Scan for the cell matching the given text and deliver its (x, y) coordinate at center. 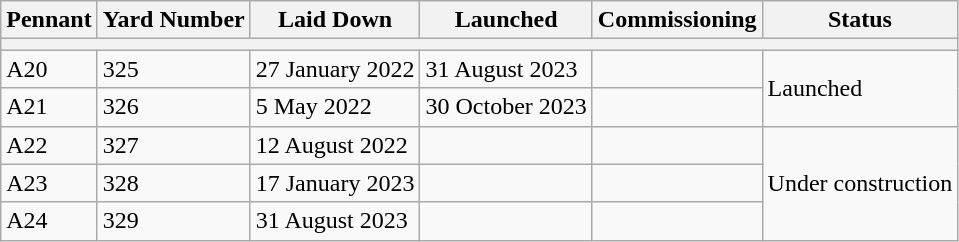
30 October 2023 (506, 107)
Commissioning (677, 20)
17 January 2023 (335, 183)
A24 (49, 221)
A21 (49, 107)
329 (174, 221)
Under construction (860, 183)
5 May 2022 (335, 107)
12 August 2022 (335, 145)
Laid Down (335, 20)
Status (860, 20)
A23 (49, 183)
A22 (49, 145)
327 (174, 145)
27 January 2022 (335, 69)
Pennant (49, 20)
325 (174, 69)
328 (174, 183)
326 (174, 107)
A20 (49, 69)
Yard Number (174, 20)
